Output the [x, y] coordinate of the center of the cell containing the given text.  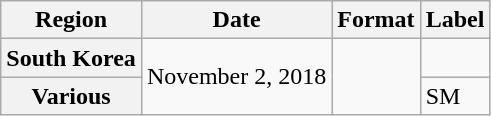
Various [72, 96]
Label [455, 20]
Date [236, 20]
SM [455, 96]
South Korea [72, 58]
November 2, 2018 [236, 77]
Format [376, 20]
Region [72, 20]
